Output the [x, y] coordinate of the center of the cell containing the given text.  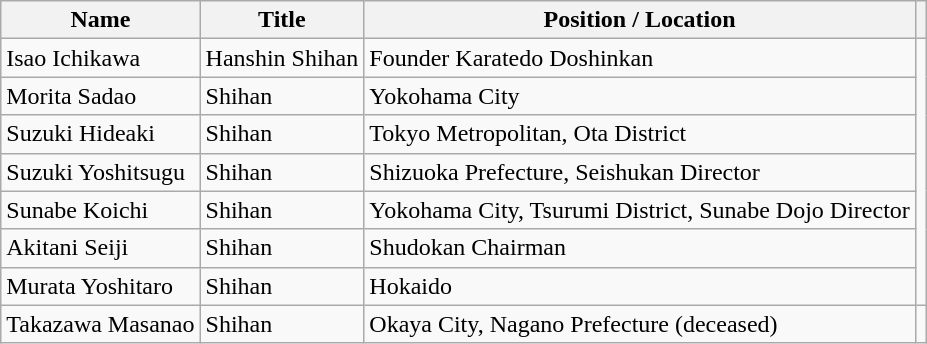
Yokohama City [640, 96]
Yokohama City, Tsurumi District, Sunabe Dojo Director [640, 210]
Hokaido [640, 286]
Name [100, 20]
Isao Ichikawa [100, 58]
Title [282, 20]
Suzuki Hideaki [100, 134]
Shudokan Chairman [640, 248]
Hanshin Shihan [282, 58]
Position / Location [640, 20]
Akitani Seiji [100, 248]
Murata Yoshitaro [100, 286]
Takazawa Masanao [100, 324]
Shizuoka Prefecture, Seishukan Director [640, 172]
Morita Sadao [100, 96]
Tokyo Metropolitan, Ota District [640, 134]
Sunabe Koichi [100, 210]
Okaya City, Nagano Prefecture (deceased) [640, 324]
Founder Karatedo Doshinkan [640, 58]
Suzuki Yoshitsugu [100, 172]
